Determine the [X, Y] coordinate at the center of the cell enclosing the given text.  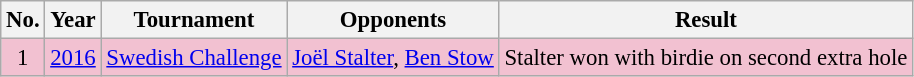
2016 [73, 58]
1 [23, 58]
Swedish Challenge [194, 58]
Year [73, 20]
Stalter won with birdie on second extra hole [706, 58]
Opponents [393, 20]
Joël Stalter, Ben Stow [393, 58]
Result [706, 20]
Tournament [194, 20]
No. [23, 20]
